For the text-containing cell, return its midpoint in (X, Y) coordinate format. 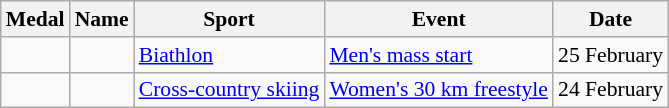
Date (610, 19)
Men's mass start (438, 55)
Medal (36, 19)
24 February (610, 90)
Cross-country skiing (230, 90)
Biathlon (230, 55)
Event (438, 19)
Sport (230, 19)
Name (102, 19)
Women's 30 km freestyle (438, 90)
25 February (610, 55)
